Detect which cell encompasses the target text, then output its (x, y) center coordinate. 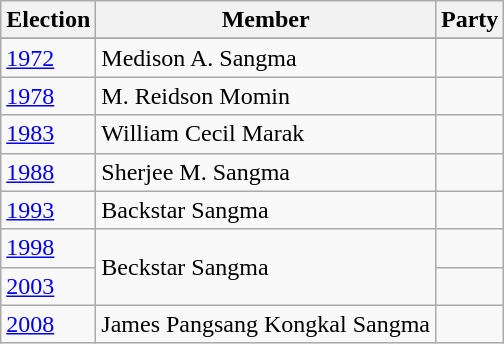
1988 (48, 172)
Member (266, 20)
William Cecil Marak (266, 134)
Backstar Sangma (266, 210)
Party (469, 20)
1998 (48, 248)
James Pangsang Kongkal Sangma (266, 324)
1993 (48, 210)
2003 (48, 286)
Election (48, 20)
1972 (48, 58)
1978 (48, 96)
M. Reidson Momin (266, 96)
1983 (48, 134)
Medison A. Sangma (266, 58)
2008 (48, 324)
Beckstar Sangma (266, 267)
Sherjee M. Sangma (266, 172)
